Capture the cell that displays the provided text and extract its [X, Y] central coordinate. 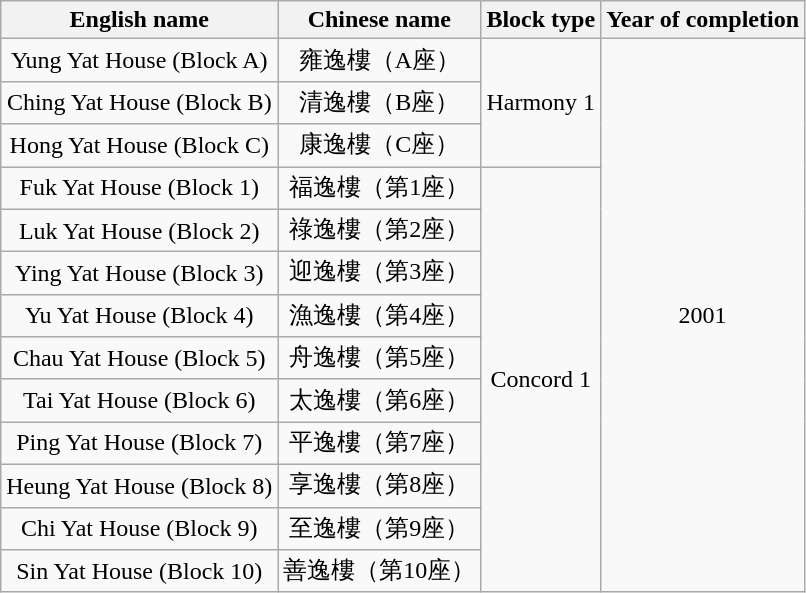
Hong Yat House (Block C) [140, 146]
Year of completion [703, 20]
Yung Yat House (Block A) [140, 60]
迎逸樓（第3座） [380, 274]
Fuk Yat House (Block 1) [140, 188]
Luk Yat House (Block 2) [140, 230]
Sin Yat House (Block 10) [140, 572]
Ying Yat House (Block 3) [140, 274]
Chau Yat House (Block 5) [140, 358]
Heung Yat House (Block 8) [140, 486]
English name [140, 20]
Tai Yat House (Block 6) [140, 400]
平逸樓（第7座） [380, 444]
2001 [703, 316]
清逸樓（B座） [380, 102]
康逸樓（C座） [380, 146]
Ching Yat House (Block B) [140, 102]
Chi Yat House (Block 9) [140, 528]
Concord 1 [541, 379]
Yu Yat House (Block 4) [140, 316]
福逸樓（第1座） [380, 188]
祿逸樓（第2座） [380, 230]
雍逸樓（A座） [380, 60]
享逸樓（第8座） [380, 486]
舟逸樓（第5座） [380, 358]
善逸樓（第10座） [380, 572]
Ping Yat House (Block 7) [140, 444]
太逸樓（第6座） [380, 400]
Chinese name [380, 20]
Block type [541, 20]
漁逸樓（第4座） [380, 316]
至逸樓（第9座） [380, 528]
Harmony 1 [541, 103]
